From the cell containing the given text, extract its center point as [X, Y] coordinate. 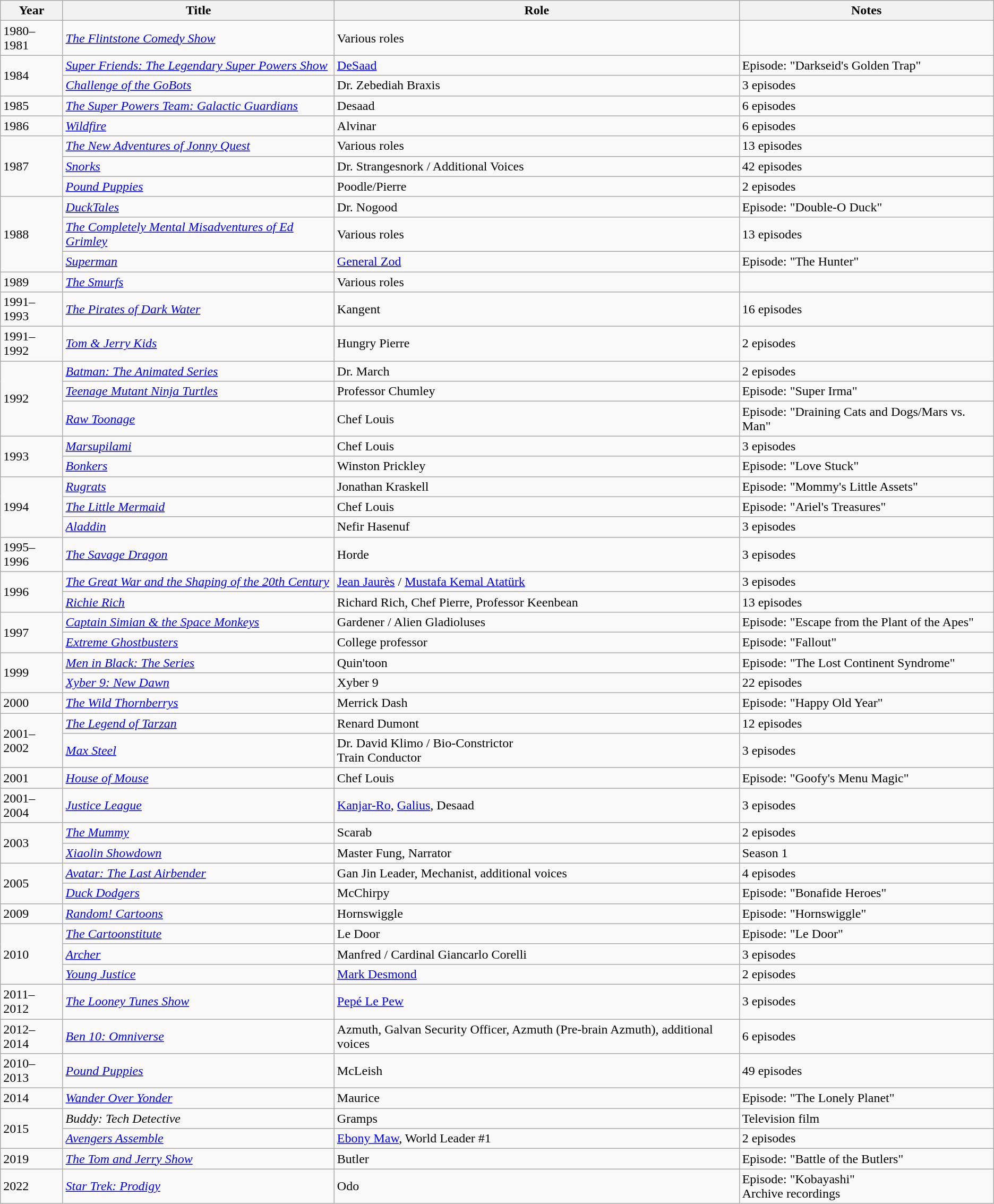
Episode: "Fallout" [867, 642]
4 episodes [867, 873]
Episode: "Le Door" [867, 934]
Kangent [536, 309]
1993 [32, 456]
1984 [32, 75]
Le Door [536, 934]
Episode: "Super Irma" [867, 391]
Justice League [199, 805]
The Looney Tunes Show [199, 1002]
Teenage Mutant Ninja Turtles [199, 391]
Extreme Ghostbusters [199, 642]
Xiaolin Showdown [199, 853]
Tom & Jerry Kids [199, 344]
Quin'toon [536, 662]
Ben 10: Omniverse [199, 1036]
42 episodes [867, 166]
Role [536, 11]
Episode: "The Lonely Planet" [867, 1098]
Episode: "Goofy's Menu Magic" [867, 778]
Nefir Hasenuf [536, 527]
Raw Toonage [199, 419]
DeSaad [536, 65]
Max Steel [199, 751]
Wander Over Yonder [199, 1098]
Episode: "The Lost Continent Syndrome" [867, 662]
Episode: "Battle of the Butlers" [867, 1159]
Xyber 9: New Dawn [199, 683]
1989 [32, 282]
Odo [536, 1186]
Title [199, 11]
2010 [32, 954]
Young Justice [199, 974]
Episode: "Love Stuck" [867, 466]
1997 [32, 632]
Challenge of the GoBots [199, 86]
Star Trek: Prodigy [199, 1186]
Renard Dumont [536, 723]
Hungry Pierre [536, 344]
Episode: "The Hunter" [867, 261]
Television film [867, 1118]
1985 [32, 106]
The Mummy [199, 833]
Poodle/Pierre [536, 186]
Ebony Maw, World Leader #1 [536, 1139]
2001–2002 [32, 740]
2019 [32, 1159]
Hornswiggle [536, 913]
Richard Rich, Chef Pierre, Professor Keenbean [536, 602]
1994 [32, 507]
Gramps [536, 1118]
Duck Dodgers [199, 893]
1991–1993 [32, 309]
Notes [867, 11]
The Completely Mental Misadventures of Ed Grimley [199, 234]
Alvinar [536, 126]
Dr. Nogood [536, 207]
Episode: "Ariel's Treasures" [867, 507]
DuckTales [199, 207]
The Smurfs [199, 282]
49 episodes [867, 1071]
2014 [32, 1098]
Captain Simian & the Space Monkeys [199, 622]
12 episodes [867, 723]
Scarab [536, 833]
Year [32, 11]
2005 [32, 883]
House of Mouse [199, 778]
General Zod [536, 261]
Mark Desmond [536, 974]
1999 [32, 672]
Episode: "Mommy's Little Assets" [867, 486]
Rugrats [199, 486]
2001 [32, 778]
Gardener / Alien Gladioluses [536, 622]
1992 [32, 398]
Random! Cartoons [199, 913]
The Little Mermaid [199, 507]
2011–2012 [32, 1002]
College professor [536, 642]
1986 [32, 126]
Dr. David Klimo / Bio-ConstrictorTrain Conductor [536, 751]
Winston Prickley [536, 466]
Kanjar-Ro, Galius, Desaad [536, 805]
Avatar: The Last Airbender [199, 873]
Merrick Dash [536, 703]
Wildfire [199, 126]
Snorks [199, 166]
1980–1981 [32, 38]
Desaad [536, 106]
Episode: "Draining Cats and Dogs/Mars vs. Man" [867, 419]
2001–2004 [32, 805]
The Pirates of Dark Water [199, 309]
1996 [32, 592]
22 episodes [867, 683]
McChirpy [536, 893]
Aladdin [199, 527]
Bonkers [199, 466]
16 episodes [867, 309]
Superman [199, 261]
2015 [32, 1129]
Archer [199, 954]
1987 [32, 166]
2022 [32, 1186]
Episode: "Double-O Duck" [867, 207]
Jonathan Kraskell [536, 486]
Professor Chumley [536, 391]
The Flintstone Comedy Show [199, 38]
Episode: "Escape from the Plant of the Apes" [867, 622]
Episode: "Happy Old Year" [867, 703]
Super Friends: The Legendary Super Powers Show [199, 65]
The Tom and Jerry Show [199, 1159]
Episode: "Kobayashi"Archive recordings [867, 1186]
The Savage Dragon [199, 554]
Xyber 9 [536, 683]
Men in Black: The Series [199, 662]
The Legend of Tarzan [199, 723]
Episode: "Hornswiggle" [867, 913]
Pepé Le Pew [536, 1002]
The Great War and the Shaping of the 20th Century [199, 582]
Richie Rich [199, 602]
Season 1 [867, 853]
Jean Jaurès / Mustafa Kemal Atatürk [536, 582]
2003 [32, 843]
The Super Powers Team: Galactic Guardians [199, 106]
Butler [536, 1159]
The Wild Thornberrys [199, 703]
2009 [32, 913]
Manfred / Cardinal Giancarlo Corelli [536, 954]
2010–2013 [32, 1071]
Gan Jin Leader, Mechanist, additional voices [536, 873]
Master Fung, Narrator [536, 853]
Maurice [536, 1098]
1988 [32, 234]
Batman: The Animated Series [199, 371]
Episode: "Darkseid's Golden Trap" [867, 65]
2012–2014 [32, 1036]
Azmuth, Galvan Security Officer, Azmuth (Pre-brain Azmuth), additional voices [536, 1036]
Episode: "Bonafide Heroes" [867, 893]
Dr. March [536, 371]
Marsupilami [199, 446]
Dr. Zebediah Braxis [536, 86]
Avengers Assemble [199, 1139]
Horde [536, 554]
1995–1996 [32, 554]
The New Adventures of Jonny Quest [199, 146]
Dr. Strangesnork / Additional Voices [536, 166]
1991–1992 [32, 344]
The Cartoonstitute [199, 934]
McLeish [536, 1071]
Buddy: Tech Detective [199, 1118]
2000 [32, 703]
